Search for the cell housing the specified text and yield its [x, y] center coordinate. 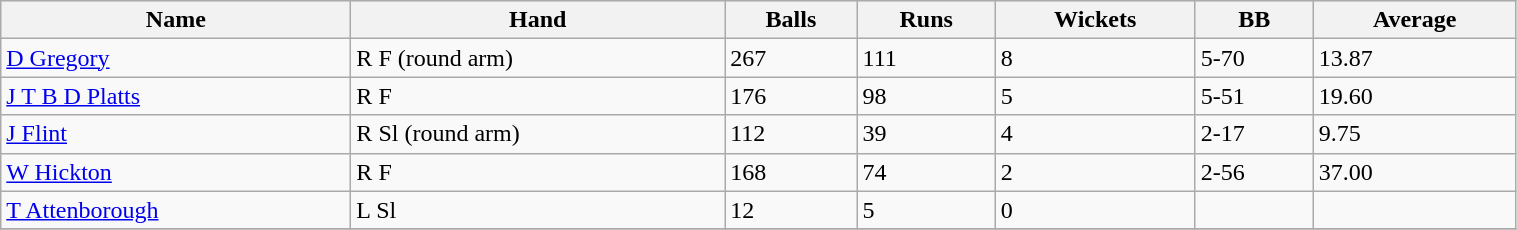
J Flint [176, 134]
J T B D Platts [176, 96]
2 [1095, 172]
2-17 [1254, 134]
9.75 [1414, 134]
0 [1095, 210]
L Sl [538, 210]
Runs [926, 20]
12 [791, 210]
Wickets [1095, 20]
111 [926, 58]
2-56 [1254, 172]
R Sl (round arm) [538, 134]
BB [1254, 20]
13.87 [1414, 58]
168 [791, 172]
Balls [791, 20]
98 [926, 96]
R F (round arm) [538, 58]
5-51 [1254, 96]
37.00 [1414, 172]
39 [926, 134]
19.60 [1414, 96]
T Attenborough [176, 210]
74 [926, 172]
112 [791, 134]
4 [1095, 134]
267 [791, 58]
W Hickton [176, 172]
D Gregory [176, 58]
5-70 [1254, 58]
Average [1414, 20]
Name [176, 20]
176 [791, 96]
Hand [538, 20]
8 [1095, 58]
